Find where the given text appears and provide that cell's center as (x, y) coordinate. 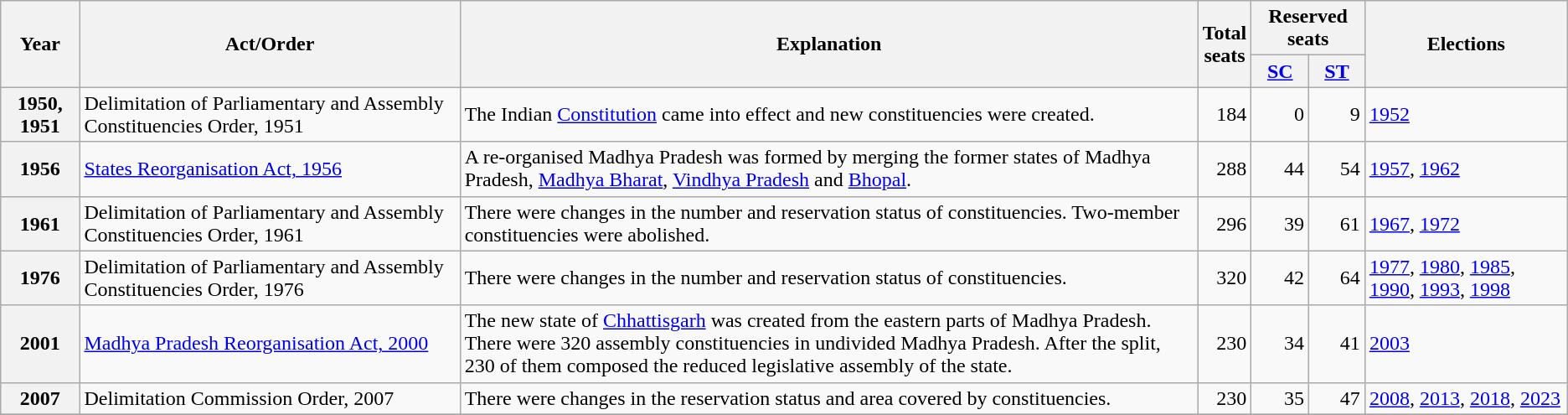
44 (1280, 169)
1961 (40, 223)
64 (1337, 278)
2007 (40, 398)
1967, 1972 (1466, 223)
States Reorganisation Act, 1956 (270, 169)
41 (1337, 344)
2003 (1466, 344)
Totalseats (1225, 44)
There were changes in the reservation status and area covered by constituencies. (829, 398)
Delimitation of Parliamentary and Assembly Constituencies Order, 1976 (270, 278)
There were changes in the number and reservation status of constituencies. (829, 278)
54 (1337, 169)
Explanation (829, 44)
42 (1280, 278)
Delimitation Commission Order, 2007 (270, 398)
1976 (40, 278)
288 (1225, 169)
320 (1225, 278)
Delimitation of Parliamentary and Assembly Constituencies Order, 1961 (270, 223)
39 (1280, 223)
A re-organised Madhya Pradesh was formed by merging the former states of Madhya Pradesh, Madhya Bharat, Vindhya Pradesh and Bhopal. (829, 169)
2008, 2013, 2018, 2023 (1466, 398)
184 (1225, 114)
There were changes in the number and reservation status of constituencies. Two-member constituencies were abolished. (829, 223)
2001 (40, 344)
Madhya Pradesh Reorganisation Act, 2000 (270, 344)
Reserved seats (1308, 29)
0 (1280, 114)
ST (1337, 71)
34 (1280, 344)
1956 (40, 169)
1957, 1962 (1466, 169)
35 (1280, 398)
1977, 1980, 1985, 1990, 1993, 1998 (1466, 278)
SC (1280, 71)
The Indian Constitution came into effect and new constituencies were created. (829, 114)
296 (1225, 223)
1952 (1466, 114)
Delimitation of Parliamentary and Assembly Constituencies Order, 1951 (270, 114)
Year (40, 44)
9 (1337, 114)
1950, 1951 (40, 114)
Elections (1466, 44)
Act/Order (270, 44)
61 (1337, 223)
47 (1337, 398)
